Detect which cell encompasses the target text, then output its (x, y) center coordinate. 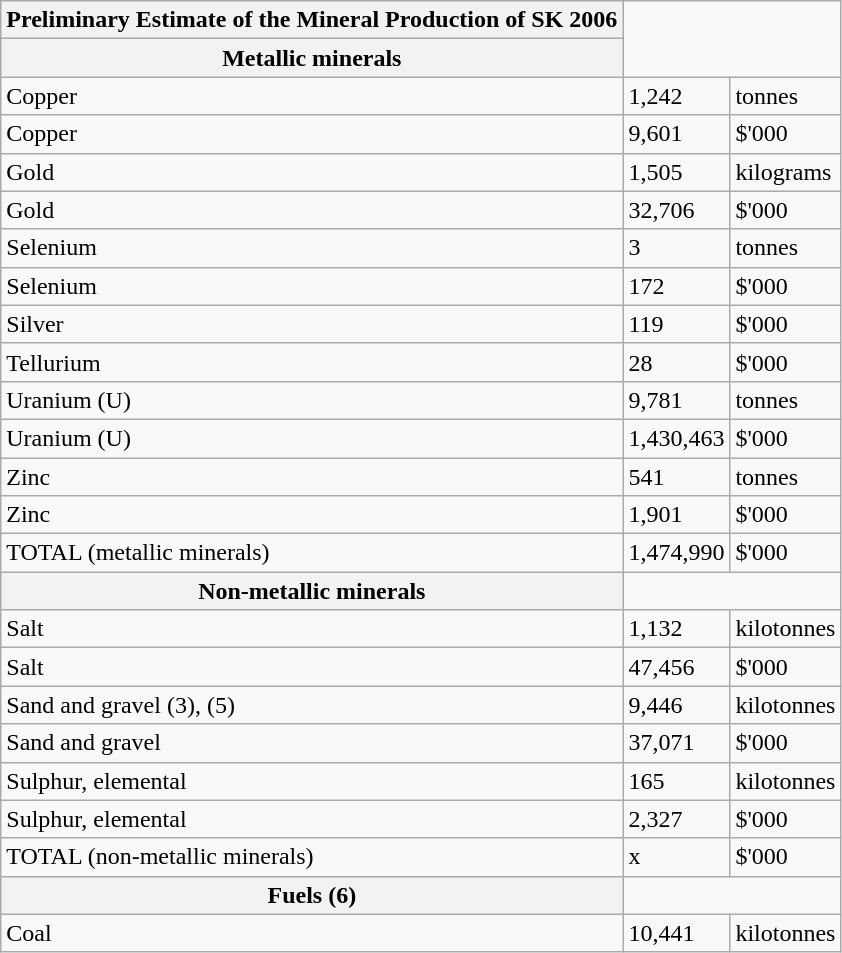
47,456 (676, 667)
1,505 (676, 172)
3 (676, 248)
1,474,990 (676, 553)
Coal (312, 933)
37,071 (676, 743)
Silver (312, 324)
Tellurium (312, 362)
119 (676, 324)
Fuels (6) (312, 895)
9,781 (676, 400)
32,706 (676, 210)
10,441 (676, 933)
1,901 (676, 515)
1,430,463 (676, 438)
TOTAL (non-metallic minerals) (312, 857)
Non-metallic minerals (312, 591)
Sand and gravel (3), (5) (312, 705)
TOTAL (metallic minerals) (312, 553)
Metallic minerals (312, 58)
28 (676, 362)
9,446 (676, 705)
kilograms (786, 172)
1,132 (676, 629)
165 (676, 781)
x (676, 857)
9,601 (676, 134)
172 (676, 286)
2,327 (676, 819)
1,242 (676, 96)
Sand and gravel (312, 743)
541 (676, 477)
Preliminary Estimate of the Mineral Production of SK 2006 (312, 20)
